Return [X, Y] of the center of cell containing provided text 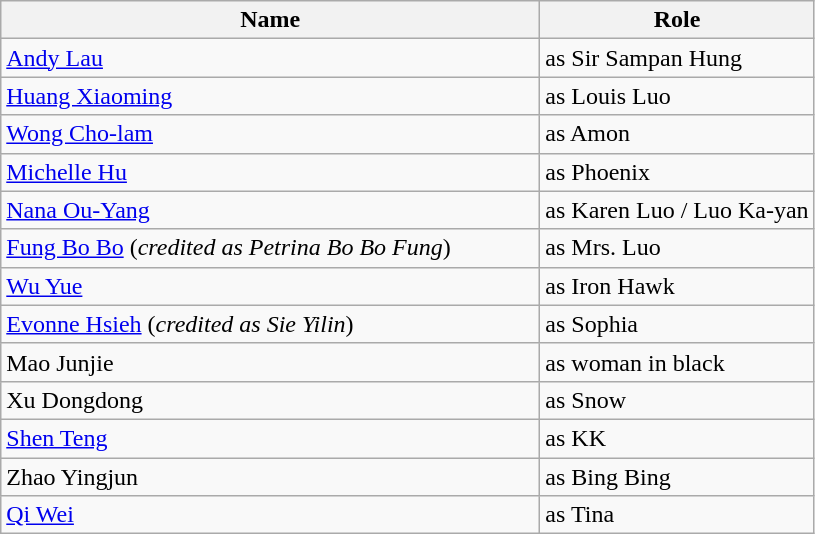
Huang Xiaoming [270, 96]
as Mrs. Luo [677, 248]
Name [270, 20]
Wu Yue [270, 286]
as Snow [677, 400]
as Sir Sampan Hung [677, 58]
Qi Wei [270, 515]
Shen Teng [270, 438]
Zhao Yingjun [270, 477]
as Iron Hawk [677, 286]
Michelle Hu [270, 172]
Wong Cho-lam [270, 134]
as woman in black [677, 362]
Nana Ou-Yang [270, 210]
as Tina [677, 515]
as Amon [677, 134]
Role [677, 20]
Evonne Hsieh (credited as Sie Yilin) [270, 324]
Mao Junjie [270, 362]
as Phoenix [677, 172]
as Sophia [677, 324]
Andy Lau [270, 58]
as Bing Bing [677, 477]
as Karen Luo / Luo Ka-yan [677, 210]
as Louis Luo [677, 96]
Xu Dongdong [270, 400]
Fung Bo Bo (credited as Petrina Bo Bo Fung) [270, 248]
as KK [677, 438]
